Determine the (x, y) coordinate at the center of the cell enclosing the given text.  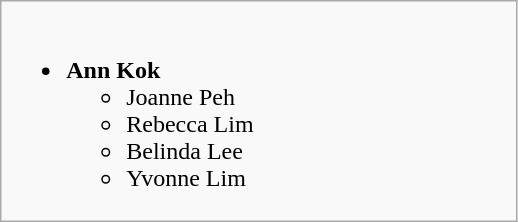
Ann Kok Joanne PehRebecca LimBelinda LeeYvonne Lim (260, 112)
